Find where the given text appears and provide that cell's center as [x, y] coordinate. 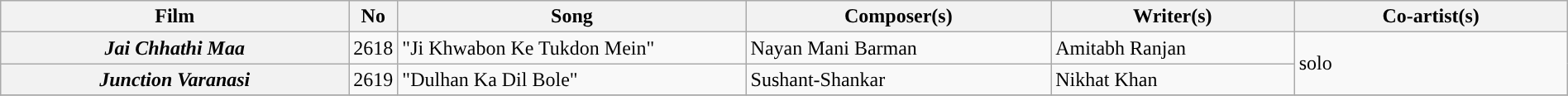
No [374, 17]
Writer(s) [1173, 17]
2618 [374, 48]
2619 [374, 79]
Sushant-Shankar [898, 79]
Jai Chhathi Maa [175, 48]
Composer(s) [898, 17]
Amitabh Ranjan [1173, 48]
"Ji Khwabon Ke Tukdon Mein" [572, 48]
"Dulhan Ka Dil Bole" [572, 79]
Co-artist(s) [1431, 17]
Nayan Mani Barman [898, 48]
solo [1431, 64]
Film [175, 17]
Junction Varanasi [175, 79]
Nikhat Khan [1173, 79]
Song [572, 17]
